From the cell containing the given text, extract its center point as (X, Y) coordinate. 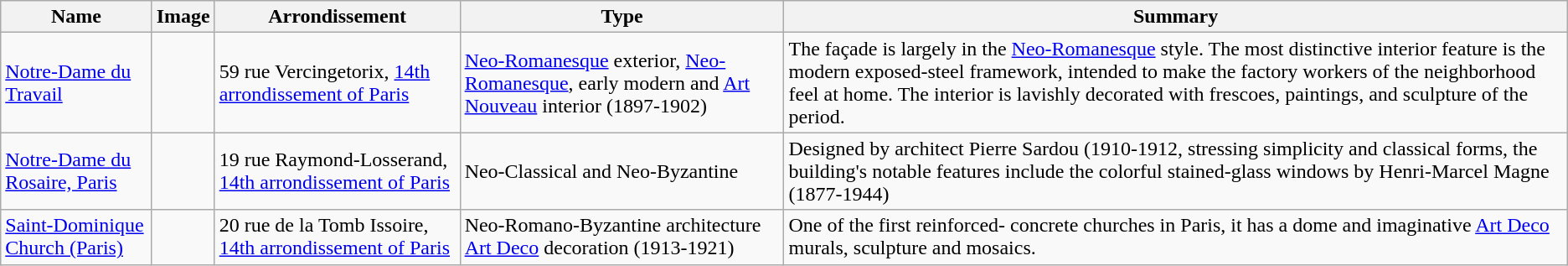
Neo-Romanesque exterior, Neo-Romanesque, early modern and Art Nouveau interior (1897-1902) (622, 82)
19 rue Raymond-Losserand, 14th arrondissement of Paris (337, 171)
Type (622, 17)
Notre-Dame du Rosaire, Paris (76, 171)
59 rue Vercingetorix, 14th arrondissement of Paris (337, 82)
20 rue de la Tomb Issoire, 14th arrondissement of Paris (337, 237)
Arrondissement (337, 17)
One of the first reinforced- concrete churches in Paris, it has a dome and imaginative Art Deco murals, sculpture and mosaics. (1176, 237)
Summary (1176, 17)
Neo-Romano-Byzantine architecture Art Deco decoration (1913-1921) (622, 237)
Image (183, 17)
Saint-Dominique Church (Paris) (76, 237)
Neo-Classical and Neo-Byzantine (622, 171)
Name (76, 17)
Notre-Dame du Travail (76, 82)
